For the text-containing cell, return its midpoint in (X, Y) coordinate format. 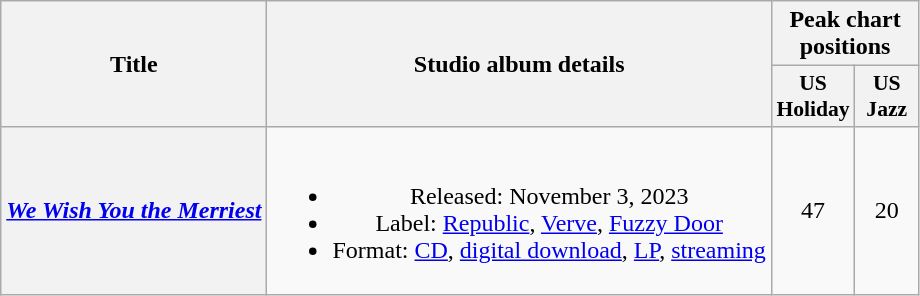
Studio album details (519, 64)
Peak chart positions (844, 34)
USJazz (887, 96)
Released: November 3, 2023Label: Republic, Verve, Fuzzy DoorFormat: CD, digital download, LP, streaming (519, 210)
20 (887, 210)
Title (134, 64)
47 (812, 210)
USHoliday (812, 96)
We Wish You the Merriest (134, 210)
